Search for the cell housing the specified text and yield its [X, Y] center coordinate. 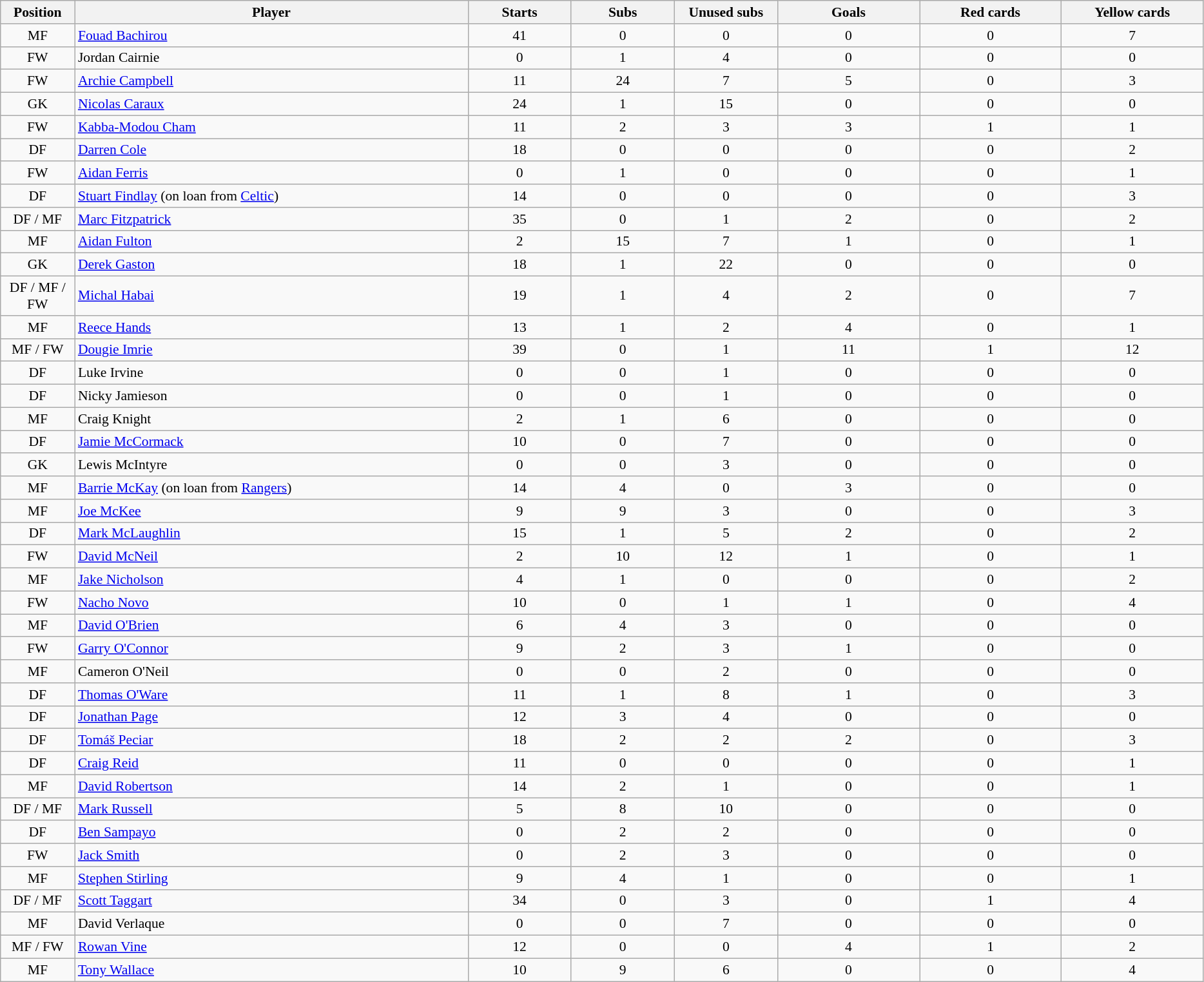
Player [271, 12]
Craig Reid [271, 764]
Barrie McKay (on loan from Rangers) [271, 488]
Scott Taggart [271, 901]
Mark McLaughlin [271, 534]
Marc Fitzpatrick [271, 219]
13 [519, 327]
Derek Gaston [271, 265]
Stuart Findlay (on loan from Celtic) [271, 196]
Nacho Novo [271, 602]
Ben Sampayo [271, 833]
Thomas O'Ware [271, 695]
41 [519, 35]
Craig Knight [271, 419]
Kabba-Modou Cham [271, 127]
Jonathan Page [271, 717]
David O'Brien [271, 626]
Starts [519, 12]
Subs [623, 12]
David Verlaque [271, 924]
Position [37, 12]
Reece Hands [271, 327]
34 [519, 901]
Mark Russell [271, 809]
Lewis McIntyre [271, 465]
Cameron O'Neil [271, 671]
DF / MF / FW [37, 296]
Darren Cole [271, 150]
39 [519, 350]
Dougie Imrie [271, 350]
Red cards [990, 12]
Jordan Cairnie [271, 58]
Goals [848, 12]
Michal Habai [271, 296]
Jamie McCormack [271, 442]
Garry O'Connor [271, 649]
35 [519, 219]
Archie Campbell [271, 81]
Jack Smith [271, 855]
Joe McKee [271, 511]
David Robertson [271, 786]
Nicky Jamieson [271, 396]
Stephen Stirling [271, 878]
Jake Nicholson [271, 580]
Luke Irvine [271, 373]
Fouad Bachirou [271, 35]
Unused subs [726, 12]
22 [726, 265]
David McNeil [271, 557]
19 [519, 296]
Tomáš Peciar [271, 740]
Yellow cards [1132, 12]
Tony Wallace [271, 970]
Rowan Vine [271, 947]
Aidan Fulton [271, 242]
Nicolas Caraux [271, 104]
Aidan Ferris [271, 173]
